Locate the cell with the specified text and output its [x, y] center coordinate. 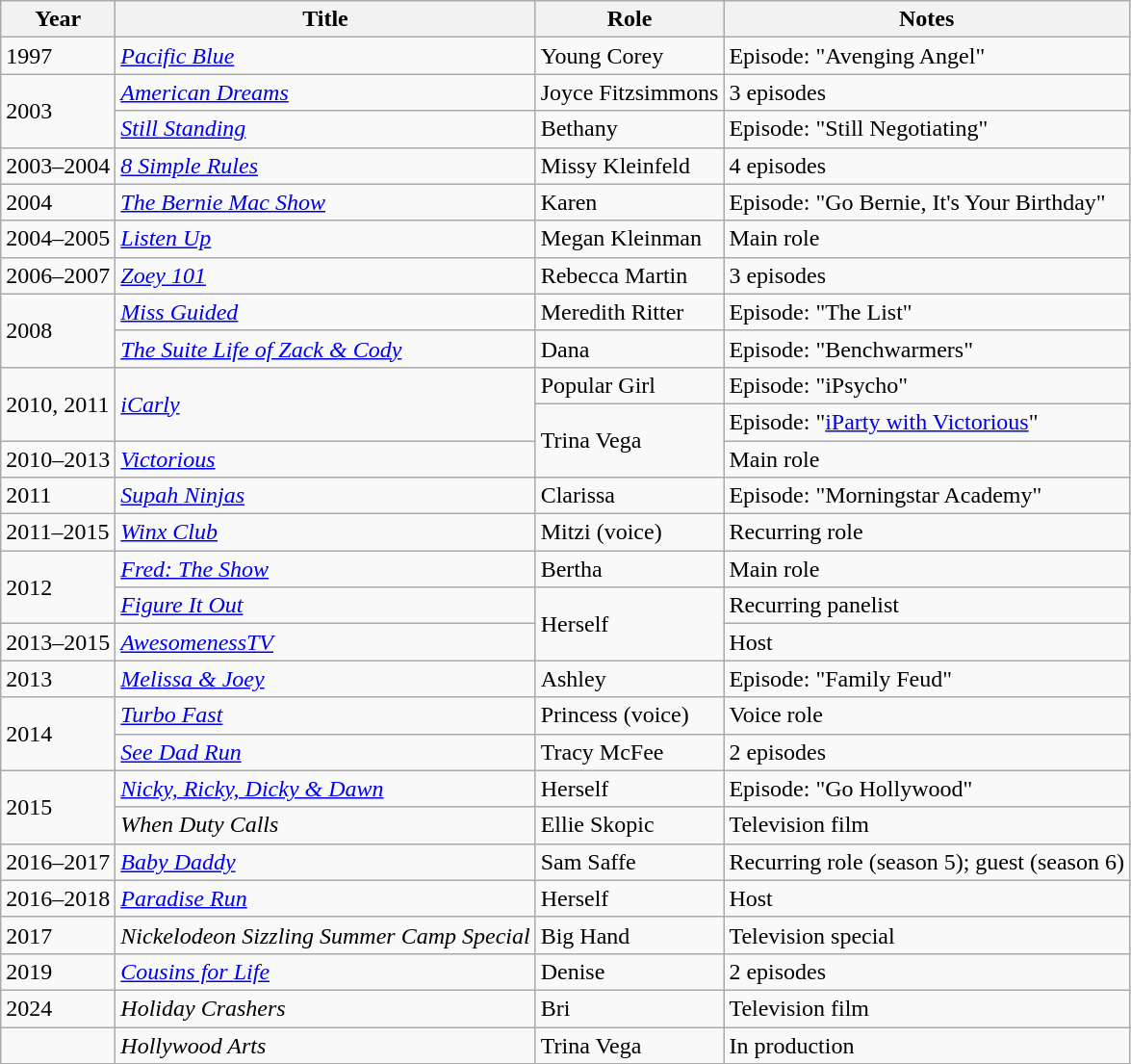
2011–2015 [58, 532]
When Duty Calls [325, 825]
AwesomenessTV [325, 642]
The Suite Life of Zack & Cody [325, 349]
1997 [58, 56]
Tracy McFee [630, 752]
Nicky, Ricky, Dicky & Dawn [325, 789]
American Dreams [325, 92]
Big Hand [630, 935]
Winx Club [325, 532]
8 Simple Rules [325, 166]
Role [630, 19]
Bertha [630, 569]
Megan Kleinman [630, 239]
Episode: "iPsycho" [927, 385]
Episode: "Benchwarmers" [927, 349]
Supah Ninjas [325, 496]
Rebecca Martin [630, 275]
Listen Up [325, 239]
2010–2013 [58, 459]
Miss Guided [325, 312]
Episode: "iParty with Victorious" [927, 422]
2003 [58, 111]
Episode: "Avenging Angel" [927, 56]
Cousins for Life [325, 972]
Sam Saffe [630, 862]
2004–2005 [58, 239]
Fred: The Show [325, 569]
Joyce Fitzsimmons [630, 92]
Bethany [630, 129]
Nickelodeon Sizzling Summer Camp Special [325, 935]
Holiday Crashers [325, 1008]
In production [927, 1045]
The Bernie Mac Show [325, 202]
2013–2015 [58, 642]
2015 [58, 807]
2011 [58, 496]
Ashley [630, 679]
Mitzi (voice) [630, 532]
Recurring panelist [927, 606]
Popular Girl [630, 385]
Missy Kleinfeld [630, 166]
Zoey 101 [325, 275]
Television special [927, 935]
Young Corey [630, 56]
2016–2018 [58, 898]
Episode: "The List" [927, 312]
Year [58, 19]
Still Standing [325, 129]
Clarissa [630, 496]
Title [325, 19]
Victorious [325, 459]
Episode: "Still Negotiating" [927, 129]
Meredith Ritter [630, 312]
Pacific Blue [325, 56]
Baby Daddy [325, 862]
Voice role [927, 715]
2003–2004 [58, 166]
2010, 2011 [58, 403]
2013 [58, 679]
Princess (voice) [630, 715]
Paradise Run [325, 898]
Ellie Skopic [630, 825]
Karen [630, 202]
Dana [630, 349]
2006–2007 [58, 275]
2017 [58, 935]
See Dad Run [325, 752]
4 episodes [927, 166]
2008 [58, 330]
Episode: "Go Hollywood" [927, 789]
2004 [58, 202]
Melissa & Joey [325, 679]
Hollywood Arts [325, 1045]
2019 [58, 972]
Notes [927, 19]
2024 [58, 1008]
Denise [630, 972]
Figure It Out [325, 606]
2012 [58, 587]
Episode: "Family Feud" [927, 679]
Episode: "Go Bernie, It's Your Birthday" [927, 202]
2014 [58, 734]
Recurring role (season 5); guest (season 6) [927, 862]
Recurring role [927, 532]
iCarly [325, 403]
Episode: "Morningstar Academy" [927, 496]
Turbo Fast [325, 715]
Bri [630, 1008]
2016–2017 [58, 862]
